Scan for the cell matching the given text and deliver its [X, Y] coordinate at center. 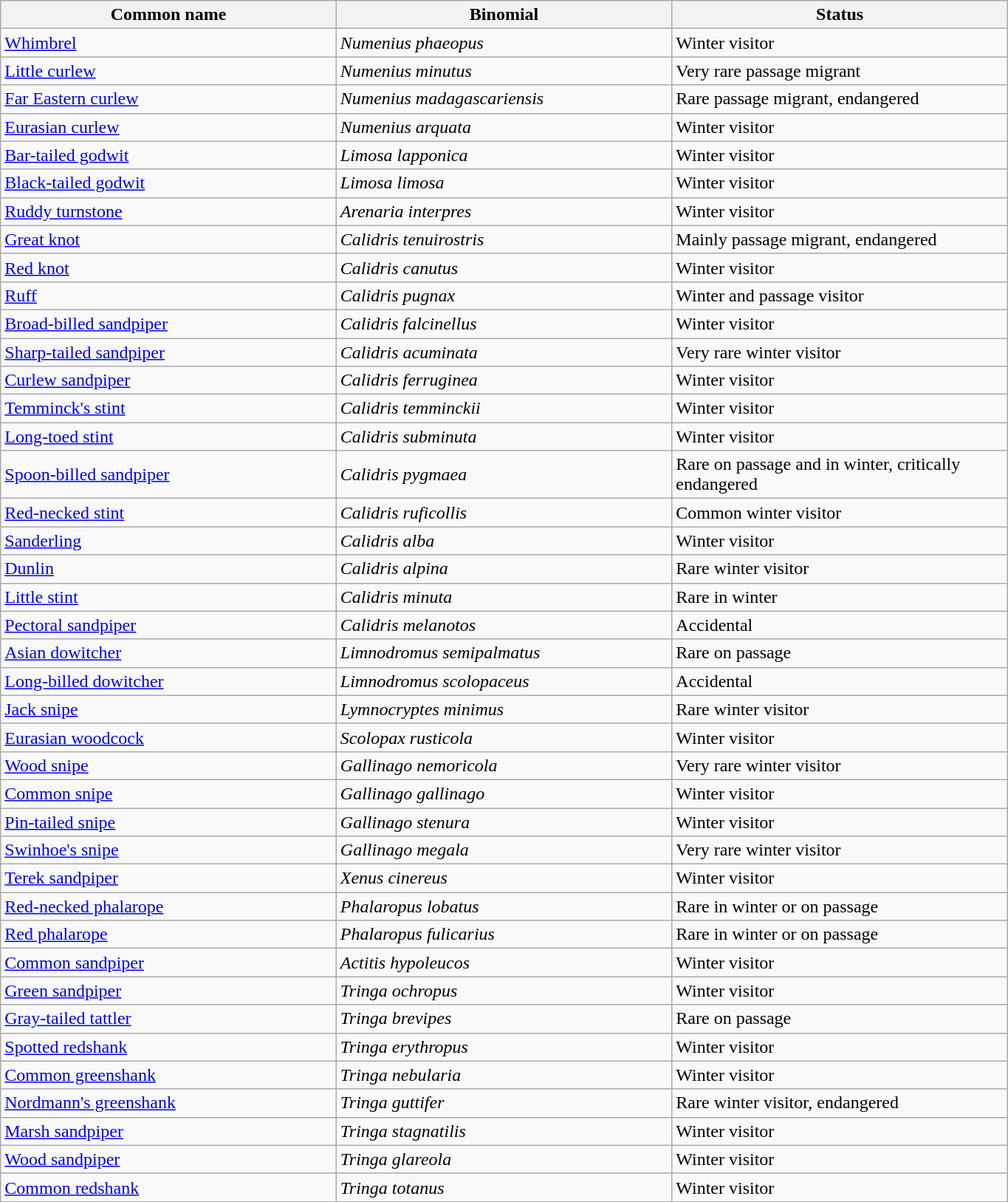
Calidris alba [504, 541]
Calidris melanotos [504, 625]
Calidris temminckii [504, 409]
Broad-billed sandpiper [168, 324]
Calidris pugnax [504, 296]
Ruff [168, 296]
Scolopax rusticola [504, 737]
Whimbrel [168, 43]
Common name [168, 15]
Calidris minuta [504, 597]
Calidris subminuta [504, 437]
Tringa totanus [504, 1187]
Rare winter visitor, endangered [840, 1103]
Calidris tenuirostris [504, 239]
Status [840, 15]
Bar-tailed godwit [168, 155]
Far Eastern curlew [168, 99]
Gallinago nemoricola [504, 765]
Xenus cinereus [504, 878]
Wood sandpiper [168, 1159]
Little stint [168, 597]
Common redshank [168, 1187]
Tringa ochropus [504, 991]
Tringa brevipes [504, 1019]
Spoon-billed sandpiper [168, 474]
Limnodromus semipalmatus [504, 653]
Ruddy turnstone [168, 211]
Common snipe [168, 793]
Long-toed stint [168, 437]
Tringa glareola [504, 1159]
Calidris canutus [504, 267]
Mainly passage migrant, endangered [840, 239]
Rare in winter [840, 597]
Red-necked stint [168, 513]
Curlew sandpiper [168, 380]
Dunlin [168, 569]
Little curlew [168, 71]
Common greenshank [168, 1075]
Binomial [504, 15]
Tringa nebularia [504, 1075]
Pin-tailed snipe [168, 822]
Very rare passage migrant [840, 71]
Rare on passage and in winter, critically endangered [840, 474]
Eurasian curlew [168, 127]
Winter and passage visitor [840, 296]
Gray-tailed tattler [168, 1019]
Limosa lapponica [504, 155]
Common sandpiper [168, 963]
Numenius arquata [504, 127]
Black-tailed godwit [168, 183]
Calidris ruficollis [504, 513]
Red-necked phalarope [168, 906]
Eurasian woodcock [168, 737]
Common winter visitor [840, 513]
Tringa stagnatilis [504, 1131]
Arenaria interpres [504, 211]
Jack snipe [168, 709]
Phalaropus fulicarius [504, 935]
Great knot [168, 239]
Phalaropus lobatus [504, 906]
Calidris ferruginea [504, 380]
Calidris falcinellus [504, 324]
Red phalarope [168, 935]
Gallinago stenura [504, 822]
Pectoral sandpiper [168, 625]
Calidris pygmaea [504, 474]
Red knot [168, 267]
Actitis hypoleucos [504, 963]
Temminck's stint [168, 409]
Asian dowitcher [168, 653]
Calidris alpina [504, 569]
Numenius minutus [504, 71]
Green sandpiper [168, 991]
Spotted redshank [168, 1047]
Limnodromus scolopaceus [504, 681]
Long-billed dowitcher [168, 681]
Swinhoe's snipe [168, 850]
Rare passage migrant, endangered [840, 99]
Numenius phaeopus [504, 43]
Gallinago gallinago [504, 793]
Marsh sandpiper [168, 1131]
Numenius madagascariensis [504, 99]
Sanderling [168, 541]
Tringa erythropus [504, 1047]
Gallinago megala [504, 850]
Wood snipe [168, 765]
Limosa limosa [504, 183]
Tringa guttifer [504, 1103]
Nordmann's greenshank [168, 1103]
Sharp-tailed sandpiper [168, 352]
Lymnocryptes minimus [504, 709]
Calidris acuminata [504, 352]
Terek sandpiper [168, 878]
